From the cell containing the given text, extract its center point as [X, Y] coordinate. 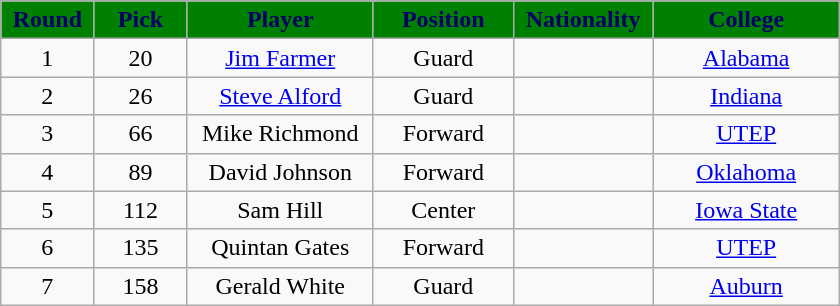
3 [48, 134]
135 [140, 248]
1 [48, 58]
5 [48, 210]
Position [443, 20]
Gerald White [280, 286]
Alabama [746, 58]
Oklahoma [746, 172]
Player [280, 20]
112 [140, 210]
Quintan Gates [280, 248]
158 [140, 286]
Steve Alford [280, 96]
Auburn [746, 286]
66 [140, 134]
26 [140, 96]
Center [443, 210]
4 [48, 172]
Pick [140, 20]
Jim Farmer [280, 58]
College [746, 20]
20 [140, 58]
Nationality [583, 20]
Mike Richmond [280, 134]
7 [48, 286]
Round [48, 20]
Iowa State [746, 210]
6 [48, 248]
David Johnson [280, 172]
2 [48, 96]
Sam Hill [280, 210]
89 [140, 172]
Indiana [746, 96]
